Detect which cell encompasses the target text, then output its [x, y] center coordinate. 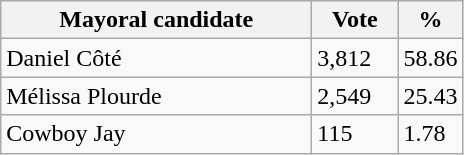
Daniel Côté [156, 58]
Mayoral candidate [156, 20]
1.78 [430, 134]
Vote [355, 20]
115 [355, 134]
58.86 [430, 58]
% [430, 20]
Mélissa Plourde [156, 96]
2,549 [355, 96]
Cowboy Jay [156, 134]
25.43 [430, 96]
3,812 [355, 58]
